Pinpoint the cell where the given text exists, returning its (X, Y) midpoint coordinate. 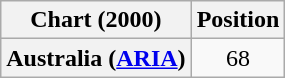
68 (238, 58)
Australia (ARIA) (96, 58)
Chart (2000) (96, 20)
Position (238, 20)
